From the cell containing the given text, extract its center point as [X, Y] coordinate. 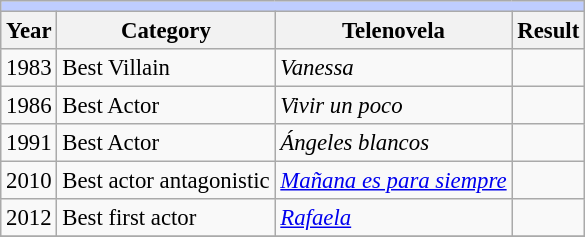
1986 [29, 106]
Category [166, 31]
Telenovela [394, 31]
Year [29, 31]
1991 [29, 143]
2010 [29, 181]
Vanessa [394, 68]
1983 [29, 68]
Result [548, 31]
Vivir un poco [394, 106]
Mañana es para siempre [394, 181]
Best Villain [166, 68]
Ángeles blancos [394, 143]
Best actor antagonistic [166, 181]
